Identify which cell holds the provided text, then report its (X, Y) central coordinate. 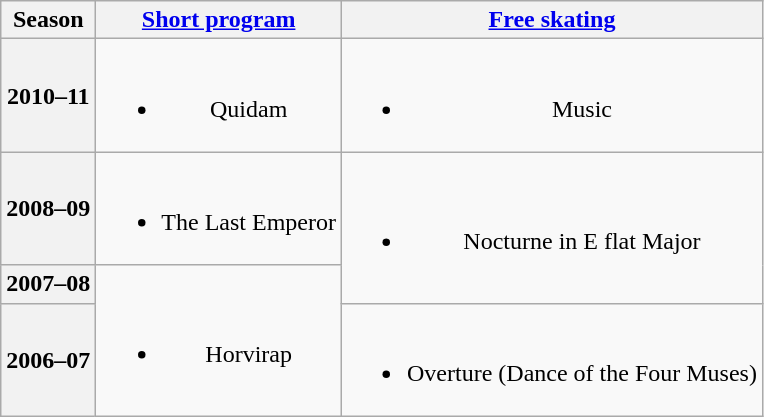
2010–11 (48, 96)
Overture (Dance of the Four Muses) (552, 360)
Music (552, 96)
2006–07 (48, 360)
Horvirap (219, 340)
2008–09 (48, 208)
Nocturne in E flat Major (552, 228)
2007–08 (48, 284)
Season (48, 20)
The Last Emperor (219, 208)
Free skating (552, 20)
Short program (219, 20)
Quidam (219, 96)
